For the text-containing cell, return its midpoint in [X, Y] coordinate format. 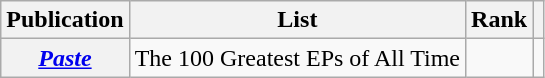
Publication [65, 20]
Paste [65, 58]
Rank [500, 20]
The 100 Greatest EPs of All Time [297, 58]
List [297, 20]
